Provide the (x, y) coordinate of the cell's center where the given text is located.  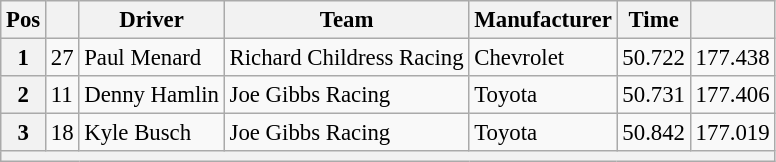
Manufacturer (543, 20)
27 (62, 58)
Driver (152, 20)
18 (62, 133)
3 (24, 133)
Kyle Busch (152, 133)
50.731 (654, 95)
177.019 (732, 133)
Team (346, 20)
1 (24, 58)
50.722 (654, 58)
177.406 (732, 95)
Richard Childress Racing (346, 58)
Denny Hamlin (152, 95)
2 (24, 95)
Paul Menard (152, 58)
Pos (24, 20)
Chevrolet (543, 58)
11 (62, 95)
50.842 (654, 133)
177.438 (732, 58)
Time (654, 20)
